Return the (X, Y) coordinate for the center point of the cell that contains the specified text.  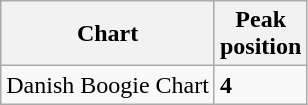
4 (260, 85)
Danish Boogie Chart (108, 85)
Chart (108, 34)
Peakposition (260, 34)
